Capture the cell that displays the provided text and extract its (X, Y) central coordinate. 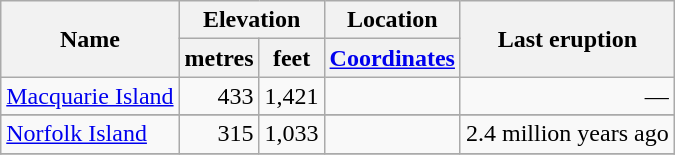
2.4 million years ago (567, 134)
1,421 (292, 96)
Name (90, 39)
metres (219, 58)
433 (219, 96)
Location (392, 20)
Coordinates (392, 58)
1,033 (292, 134)
Macquarie Island (90, 96)
— (567, 96)
Last eruption (567, 39)
Norfolk Island (90, 134)
315 (219, 134)
feet (292, 58)
Elevation (252, 20)
